Identify which cell holds the provided text, then report its [X, Y] central coordinate. 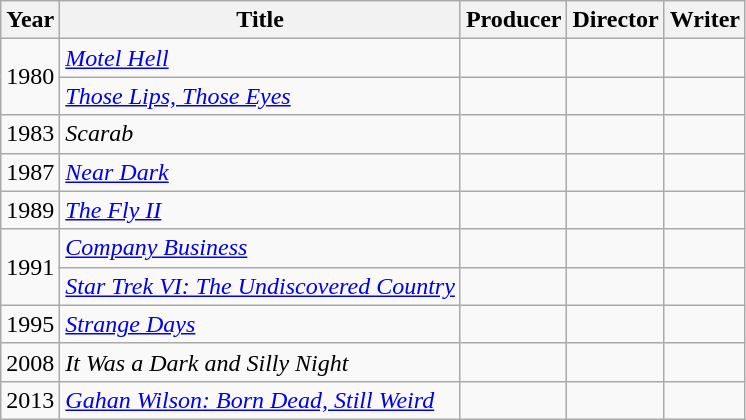
1980 [30, 77]
Strange Days [260, 324]
1983 [30, 134]
It Was a Dark and Silly Night [260, 362]
The Fly II [260, 210]
Year [30, 20]
Producer [514, 20]
Star Trek VI: The Undiscovered Country [260, 286]
Those Lips, Those Eyes [260, 96]
Company Business [260, 248]
1987 [30, 172]
2008 [30, 362]
1989 [30, 210]
Motel Hell [260, 58]
Writer [704, 20]
2013 [30, 400]
1995 [30, 324]
Gahan Wilson: Born Dead, Still Weird [260, 400]
1991 [30, 267]
Title [260, 20]
Near Dark [260, 172]
Director [616, 20]
Scarab [260, 134]
